Provide the [X, Y] coordinate of the cell's center where the given text is located.  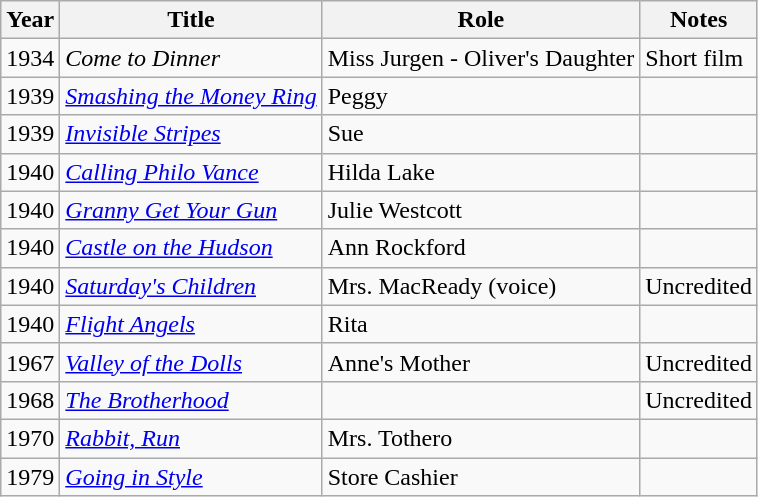
Role [481, 20]
1967 [30, 362]
Valley of the Dolls [191, 362]
Invisible Stripes [191, 134]
Castle on the Hudson [191, 248]
Miss Jurgen - Oliver's Daughter [481, 58]
The Brotherhood [191, 400]
Calling Philo Vance [191, 172]
Going in Style [191, 477]
Sue [481, 134]
Ann Rockford [481, 248]
Flight Angels [191, 324]
Mrs. Tothero [481, 438]
Mrs. MacReady (voice) [481, 286]
Hilda Lake [481, 172]
Granny Get Your Gun [191, 210]
1934 [30, 58]
Title [191, 20]
Come to Dinner [191, 58]
Saturday's Children [191, 286]
Rabbit, Run [191, 438]
Year [30, 20]
1970 [30, 438]
Smashing the Money Ring [191, 96]
Store Cashier [481, 477]
Anne's Mother [481, 362]
1979 [30, 477]
1968 [30, 400]
Rita [481, 324]
Peggy [481, 96]
Notes [699, 20]
Short film [699, 58]
Julie Westcott [481, 210]
